Return the [X, Y] coordinate for the center point of the cell that contains the specified text.  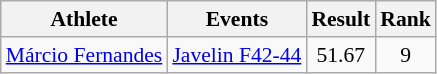
Athlete [84, 19]
51.67 [340, 55]
Rank [406, 19]
Márcio Fernandes [84, 55]
9 [406, 55]
Events [236, 19]
Javelin F42-44 [236, 55]
Result [340, 19]
